Output the [X, Y] coordinate of the center of the cell containing the given text.  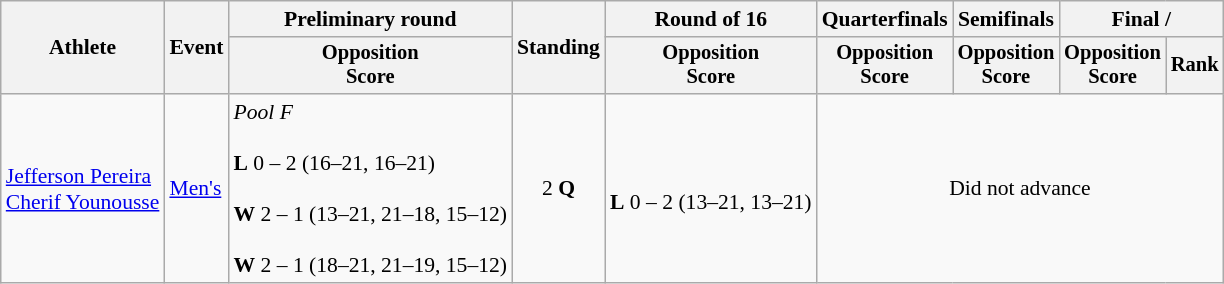
Pool FL 0 – 2 (16–21, 16–21)W 2 – 1 (13–21, 21–18, 15–12)W 2 – 1 (18–21, 21–19, 15–12) [370, 188]
Round of 16 [711, 19]
Men's [196, 188]
Rank [1195, 66]
Quarterfinals [885, 19]
Preliminary round [370, 19]
Semifinals [1006, 19]
Did not advance [1020, 188]
Jefferson PereiraCherif Younousse [83, 188]
2 Q [558, 188]
Event [196, 48]
Athlete [83, 48]
Standing [558, 48]
Final / [1141, 19]
L 0 – 2 (13–21, 13–21) [711, 188]
